Scan for the cell matching the given text and deliver its (x, y) coordinate at center. 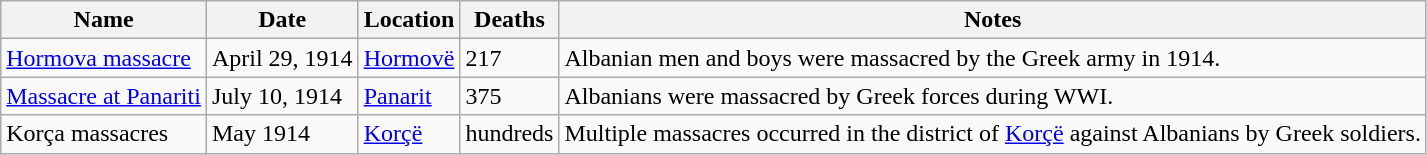
Location (409, 20)
Korçë (409, 134)
Albanian men and boys were massacred by the Greek army in 1914. (992, 58)
375 (510, 96)
Hormovë (409, 58)
Hormova massacre (104, 58)
Albanians were massacred by Greek forces during WWI. (992, 96)
Name (104, 20)
May 1914 (282, 134)
Panarit (409, 96)
Notes (992, 20)
Korça massacres (104, 134)
Massacre at Panariti (104, 96)
July 10, 1914 (282, 96)
217 (510, 58)
Deaths (510, 20)
hundreds (510, 134)
Multiple massacres occurred in the district of Korçë against Albanians by Greek soldiers. (992, 134)
April 29, 1914 (282, 58)
Date (282, 20)
